From the cell containing the given text, extract its center point as [x, y] coordinate. 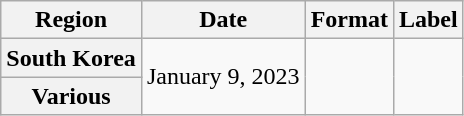
Region [72, 20]
Label [428, 20]
Format [349, 20]
South Korea [72, 58]
January 9, 2023 [223, 77]
Date [223, 20]
Various [72, 96]
